Capture the cell that displays the provided text and extract its [X, Y] central coordinate. 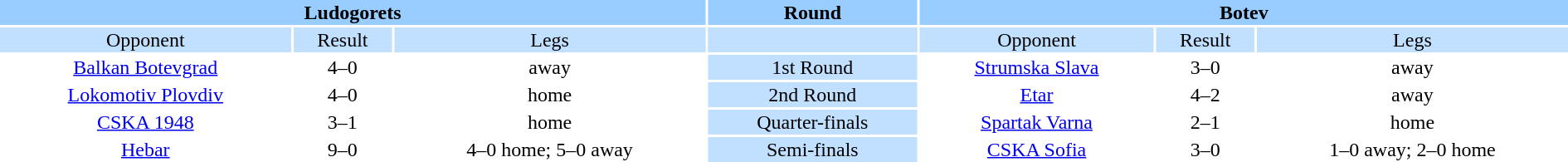
Botev [1244, 12]
Round [813, 12]
9–0 [343, 150]
Hebar [146, 150]
1st Round [813, 67]
Quarter-finals [813, 122]
4–2 [1205, 95]
Ludogorets [353, 12]
Spartak Varna [1037, 122]
1–0 away; 2–0 home [1412, 150]
3–1 [343, 122]
Lokomotiv Plovdiv [146, 95]
Etar [1037, 95]
4–0 home; 5–0 away [549, 150]
CSKA 1948 [146, 122]
Semi-finals [813, 150]
Balkan Botevgrad [146, 67]
Strumska Slava [1037, 67]
2nd Round [813, 95]
CSKA Sofia [1037, 150]
2–1 [1205, 122]
